Detect which cell encompasses the target text, then output its [X, Y] center coordinate. 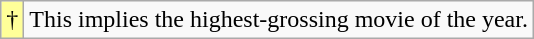
This implies the highest-grossing movie of the year. [279, 20]
† [12, 20]
